For the text-containing cell, return its midpoint in (x, y) coordinate format. 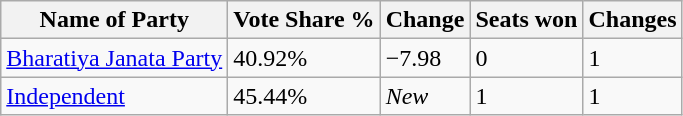
0 (526, 58)
New (425, 96)
Seats won (526, 20)
Name of Party (114, 20)
Change (425, 20)
Changes (632, 20)
45.44% (304, 96)
Vote Share % (304, 20)
Bharatiya Janata Party (114, 58)
−7.98 (425, 58)
40.92% (304, 58)
Independent (114, 96)
